Extract the [x, y] coordinate from the center of the cell holding the provided text.  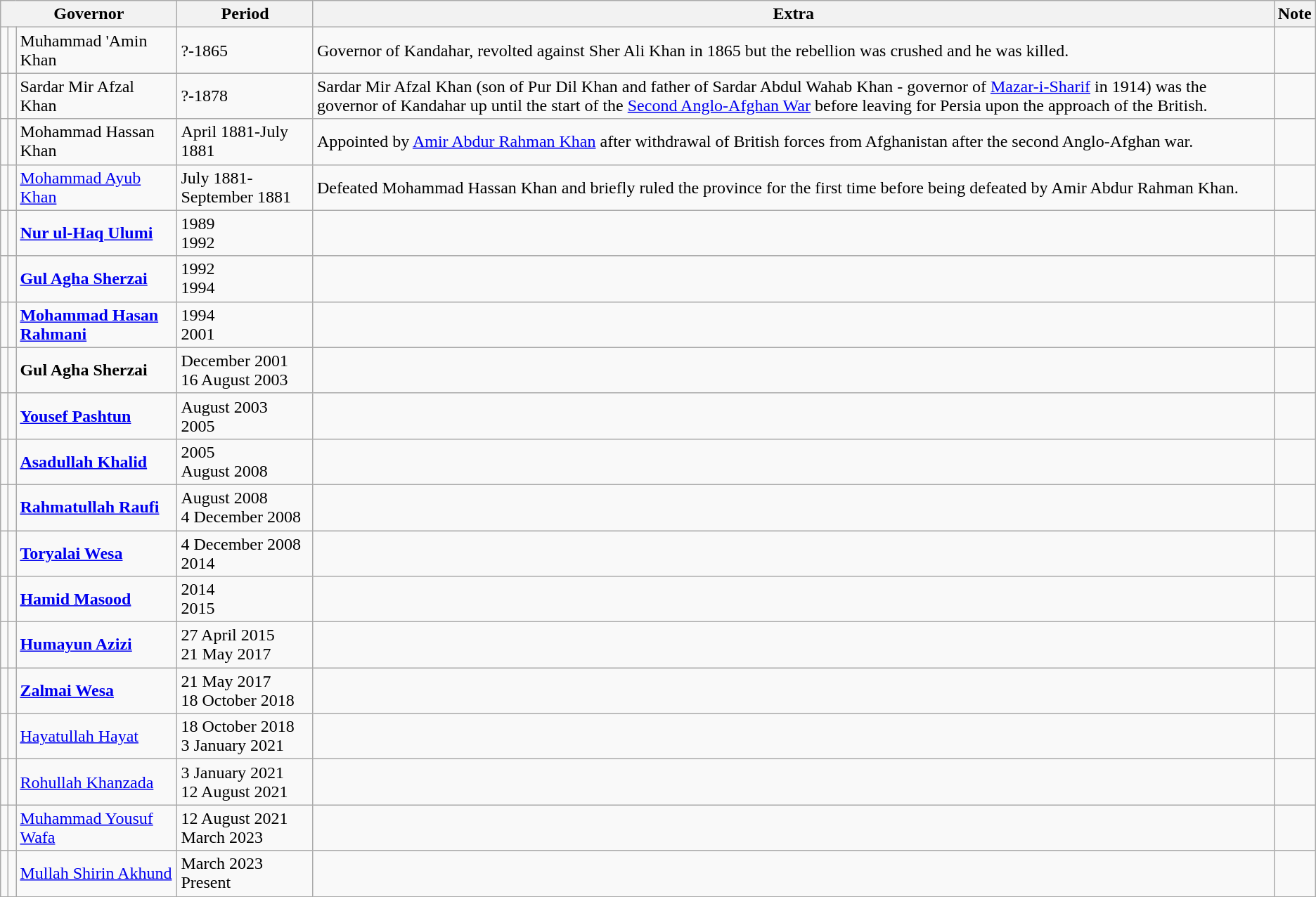
Mohammad Hassan Khan [97, 142]
Appointed by Amir Abdur Rahman Khan after withdrawal of British forces from Afghanistan after the second Anglo-Afghan war. [793, 142]
Hayatullah Hayat [97, 737]
3 January 202112 August 2021 [245, 782]
August 20032005 [245, 416]
Mohammad Hasan Rahmani [97, 325]
19942001 [245, 325]
Muhammad Yousuf Wafa [97, 828]
Mullah Shirin Akhund [97, 873]
Extra [793, 14]
Muhammad 'Amin Khan [97, 51]
27 April 201521 May 2017 [245, 645]
August 20084 December 2008 [245, 508]
12 August 2021March 2023 [245, 828]
Governor [89, 14]
4 December 20082014 [245, 553]
Rahmatullah Raufi [97, 508]
Hamid Masood [97, 599]
Defeated Mohammad Hassan Khan and briefly ruled the province for the first time before being defeated by Amir Abdur Rahman Khan. [793, 187]
?-1878 [245, 96]
Governor of Kandahar, revolted against Sher Ali Khan in 1865 but the rebellion was crushed and he was killed. [793, 51]
April 1881-July 1881 [245, 142]
18 October 20183 January 2021 [245, 737]
July 1881-September 1881 [245, 187]
Period [245, 14]
March 2023Present [245, 873]
Rohullah Khanzada [97, 782]
Nur ul-Haq Ulumi [97, 233]
Yousef Pashtun [97, 416]
19891992 [245, 233]
Note [1295, 14]
Zalmai Wesa [97, 690]
Sardar Mir Afzal Khan [97, 96]
19921994 [245, 278]
20142015 [245, 599]
Toryalai Wesa [97, 553]
?-1865 [245, 51]
21 May 201718 October 2018 [245, 690]
Humayun Azizi [97, 645]
December 200116 August 2003 [245, 370]
2005August 2008 [245, 461]
Mohammad Ayub Khan [97, 187]
Asadullah Khalid [97, 461]
